Detect which cell encompasses the target text, then output its (X, Y) center coordinate. 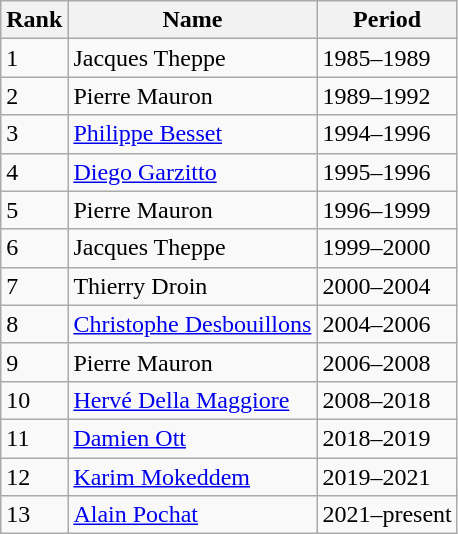
5 (34, 210)
1995–1996 (387, 172)
1989–1992 (387, 96)
Hervé Della Maggiore (192, 400)
10 (34, 400)
2006–2008 (387, 362)
12 (34, 477)
Period (387, 20)
2 (34, 96)
1 (34, 58)
2019–2021 (387, 477)
1996–1999 (387, 210)
8 (34, 324)
2021–present (387, 515)
2018–2019 (387, 438)
Rank (34, 20)
6 (34, 248)
2008–2018 (387, 400)
1994–1996 (387, 134)
Thierry Droin (192, 286)
Diego Garzitto (192, 172)
3 (34, 134)
11 (34, 438)
Christophe Desbouillons (192, 324)
Philippe Besset (192, 134)
9 (34, 362)
1999–2000 (387, 248)
Alain Pochat (192, 515)
4 (34, 172)
7 (34, 286)
2000–2004 (387, 286)
Damien Ott (192, 438)
13 (34, 515)
Name (192, 20)
2004–2006 (387, 324)
Karim Mokeddem (192, 477)
1985–1989 (387, 58)
